Scan for the cell matching the given text and deliver its [x, y] coordinate at center. 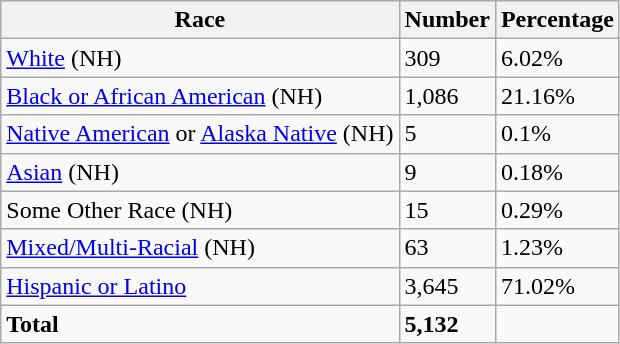
71.02% [557, 286]
1.23% [557, 248]
5 [447, 134]
White (NH) [200, 58]
Mixed/Multi-Racial (NH) [200, 248]
Number [447, 20]
1,086 [447, 96]
21.16% [557, 96]
9 [447, 172]
0.18% [557, 172]
0.1% [557, 134]
Total [200, 324]
15 [447, 210]
Asian (NH) [200, 172]
Some Other Race (NH) [200, 210]
Native American or Alaska Native (NH) [200, 134]
3,645 [447, 286]
5,132 [447, 324]
Hispanic or Latino [200, 286]
309 [447, 58]
0.29% [557, 210]
6.02% [557, 58]
Black or African American (NH) [200, 96]
Race [200, 20]
Percentage [557, 20]
63 [447, 248]
